For the text-containing cell, return its midpoint in [X, Y] coordinate format. 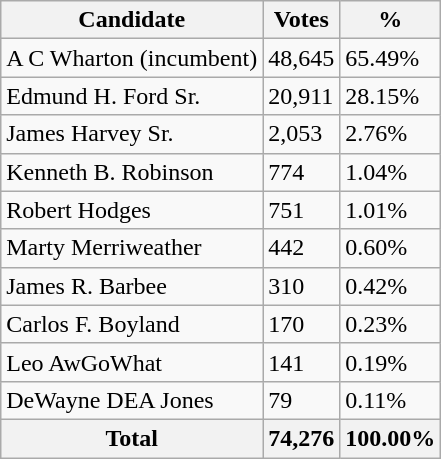
0.23% [390, 324]
310 [302, 286]
0.19% [390, 362]
28.15% [390, 96]
Leo AwGoWhat [132, 362]
A C Wharton (incumbent) [132, 58]
2,053 [302, 134]
48,645 [302, 58]
0.42% [390, 286]
0.60% [390, 248]
1.01% [390, 210]
141 [302, 362]
0.11% [390, 400]
Edmund H. Ford Sr. [132, 96]
100.00% [390, 438]
Votes [302, 20]
Carlos F. Boyland [132, 324]
2.76% [390, 134]
79 [302, 400]
74,276 [302, 438]
65.49% [390, 58]
Robert Hodges [132, 210]
Marty Merriweather [132, 248]
James R. Barbee [132, 286]
James Harvey Sr. [132, 134]
751 [302, 210]
774 [302, 172]
442 [302, 248]
DeWayne DEA Jones [132, 400]
1.04% [390, 172]
Candidate [132, 20]
Total [132, 438]
170 [302, 324]
% [390, 20]
20,911 [302, 96]
Kenneth B. Robinson [132, 172]
